Locate the cell with the specified text and output its (x, y) center coordinate. 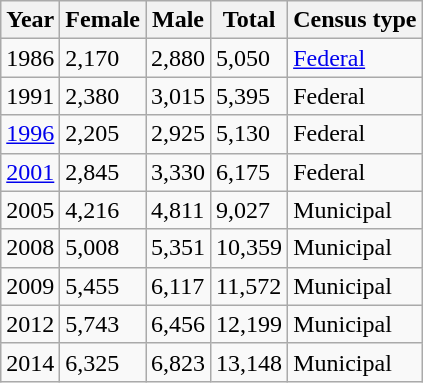
5,008 (103, 248)
2,845 (103, 172)
2014 (30, 362)
1986 (30, 58)
5,743 (103, 324)
4,811 (178, 210)
6,325 (103, 362)
5,395 (250, 96)
3,330 (178, 172)
5,351 (178, 248)
Census type (355, 20)
2,880 (178, 58)
Male (178, 20)
4,216 (103, 210)
11,572 (250, 286)
2008 (30, 248)
6,175 (250, 172)
2005 (30, 210)
2,205 (103, 134)
6,823 (178, 362)
6,117 (178, 286)
5,050 (250, 58)
1991 (30, 96)
2001 (30, 172)
1996 (30, 134)
2009 (30, 286)
9,027 (250, 210)
2,925 (178, 134)
10,359 (250, 248)
2,380 (103, 96)
Total (250, 20)
Female (103, 20)
2,170 (103, 58)
Year (30, 20)
12,199 (250, 324)
5,130 (250, 134)
3,015 (178, 96)
13,148 (250, 362)
2012 (30, 324)
6,456 (178, 324)
5,455 (103, 286)
